From the cell containing the given text, extract its center point as (X, Y) coordinate. 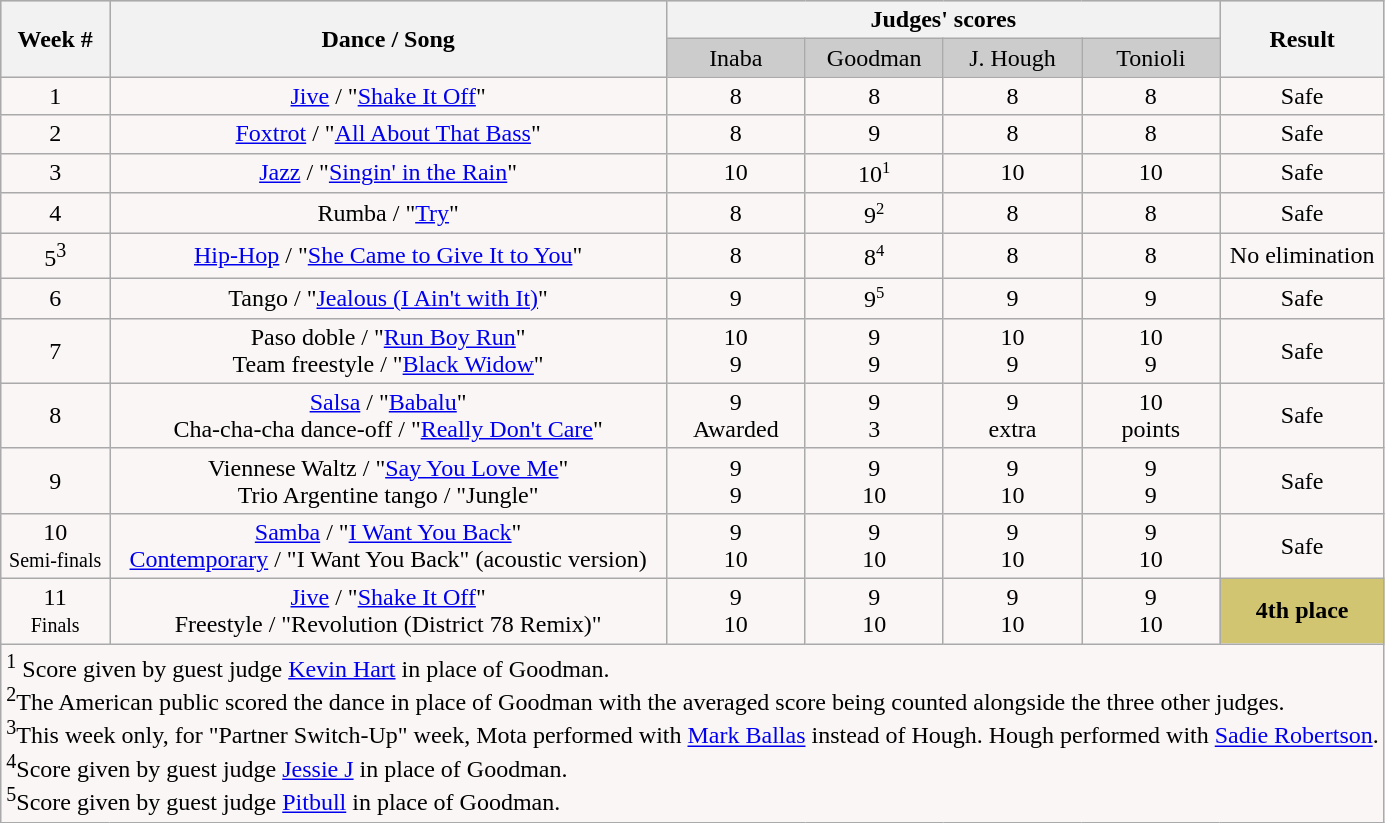
J. Hough (1012, 58)
4 (56, 213)
95 (874, 298)
Hip-Hop / "She Came to Give It to You" (388, 256)
Tonioli (1151, 58)
Jazz / "Singin' in the Rain" (388, 173)
Jive / "Shake It Off" Freestyle / "Revolution (District 78 Remix)" (388, 610)
11Finals (56, 610)
101 (874, 173)
Inaba (736, 58)
92 (874, 213)
Week # (56, 39)
Viennese Waltz / "Say You Love Me" Trio Argentine tango / "Jungle" (388, 480)
2 (56, 134)
9extra (1012, 416)
93 (874, 416)
Result (1302, 39)
10Semi-finals (56, 546)
Jive / "Shake It Off" (388, 96)
Tango / "Jealous (I Ain't with It)" (388, 298)
84 (874, 256)
53 (56, 256)
3 (56, 173)
Goodman (874, 58)
Salsa / "Babalu" Cha-cha-cha dance-off / "Really Don't Care" (388, 416)
7 (56, 350)
4th place (1302, 610)
Judges' scores (944, 20)
Foxtrot / "All About That Bass" (388, 134)
Samba / "I Want You Back" Contemporary / "I Want You Back" (acoustic version) (388, 546)
6 (56, 298)
10points (1151, 416)
Dance / Song (388, 39)
Rumba / "Try" (388, 213)
1 (56, 96)
No elimination (1302, 256)
Paso doble / "Run Boy Run" Team freestyle / "Black Widow" (388, 350)
9Awarded (736, 416)
